Return [x, y] of the center of cell containing provided text 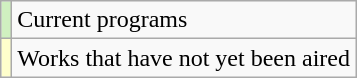
Current programs [184, 20]
Works that have not yet been aired [184, 58]
